Capture the cell that displays the provided text and extract its [x, y] central coordinate. 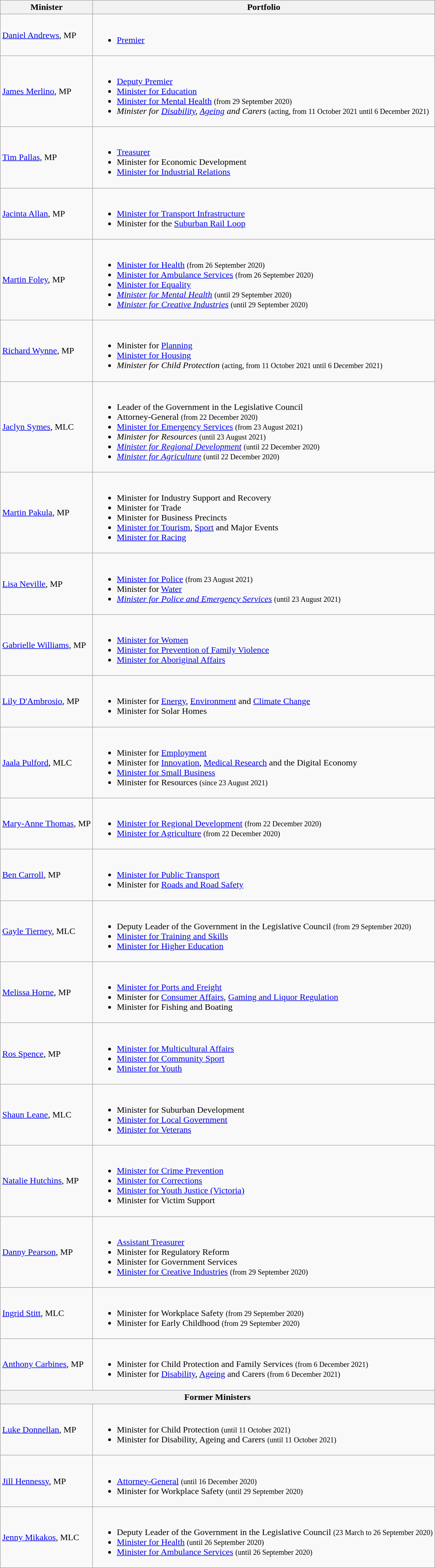
Anthony Carbines, MP [47, 1364]
Minister for Multicultural AffairsMinister for Community SportMinister for Youth [264, 1053]
Lily D'Ambrosio, MP [47, 701]
Minister for Public TransportMinister for Roads and Road Safety [264, 875]
Minister for Workplace Safety (from 29 September 2020)Minister for Early Childhood (from 29 September 2020) [264, 1313]
TreasurerMinister for Economic DevelopmentMinister for Industrial Relations [264, 157]
Natalie Hutchins, MP [47, 1181]
Luke Donnellan, MP [47, 1430]
Jaclyn Symes, MLC [47, 427]
Minister [47, 7]
Minister for Regional Development (from 22 December 2020)Minister for Agriculture (from 22 December 2020) [264, 824]
Deputy Leader of the Government in the Legislative Council (from 29 September 2020)Minister for Training and SkillsMinister for Higher Education [264, 931]
Gabrielle Williams, MP [47, 645]
Daniel Andrews, MP [47, 35]
Jacinta Allan, MP [47, 214]
Minister for PlanningMinister for HousingMinister for Child Protection (acting, from 11 October 2021 until 6 December 2021) [264, 351]
Assistant TreasurerMinister for Regulatory ReformMinister for Government ServicesMinister for Creative Industries (from 29 September 2020) [264, 1252]
Minister for Crime PreventionMinister for CorrectionsMinister for Youth Justice (Victoria)Minister for Victim Support [264, 1181]
Jenny Mikakos, MLC [47, 1537]
Minister for Child Protection and Family Services (from 6 December 2021)Minister for Disability, Ageing and Carers (from 6 December 2021) [264, 1364]
Former Ministers [218, 1397]
Richard Wynne, MP [47, 351]
Shaun Leane, MLC [47, 1115]
Martin Pakula, MP [47, 513]
Minister for Suburban DevelopmentMinister for Local GovernmentMinister for Veterans [264, 1115]
Jaala Pulford, MLC [47, 762]
Ros Spence, MP [47, 1053]
Minister for Energy, Environment and Climate ChangeMinister for Solar Homes [264, 701]
Jill Hennessy, MP [47, 1481]
Minister for Child Protection (until 11 October 2021)Minister for Disability, Ageing and Carers (until 11 October 2021) [264, 1430]
Attorney-General (until 16 December 2020)Minister for Workplace Safety (until 29 September 2020) [264, 1481]
Danny Pearson, MP [47, 1252]
Minister for WomenMinister for Prevention of Family ViolenceMinister for Aboriginal Affairs [264, 645]
Tim Pallas, MP [47, 157]
Martin Foley, MP [47, 280]
Lisa Neville, MP [47, 584]
Portfolio [264, 7]
Minister for Police (from 23 August 2021)Minister for WaterMinister for Police and Emergency Services (until 23 August 2021) [264, 584]
James Merlino, MP [47, 91]
Melissa Horne, MP [47, 993]
Minister for Transport InfrastructureMinister for the Suburban Rail Loop [264, 214]
Ingrid Stitt, MLC [47, 1313]
Mary-Anne Thomas, MP [47, 824]
Minister for Ports and FreightMinister for Consumer Affairs, Gaming and Liquor RegulationMinister for Fishing and Boating [264, 993]
Premier [264, 35]
Ben Carroll, MP [47, 875]
Gayle Tierney, MLC [47, 931]
